From the cell containing the given text, extract its center point as (X, Y) coordinate. 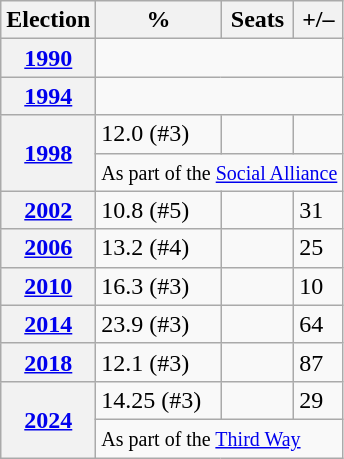
Seats (258, 20)
12.1 (#3) (158, 362)
1998 (48, 153)
10 (318, 286)
13.2 (#4) (158, 248)
As part of the Third Way (220, 438)
64 (318, 324)
2014 (48, 324)
31 (318, 210)
1994 (48, 96)
As part of the Social Alliance (220, 172)
29 (318, 400)
10.8 (#5) (158, 210)
2006 (48, 248)
% (158, 20)
2010 (48, 286)
1990 (48, 58)
16.3 (#3) (158, 286)
Election (48, 20)
14.25 (#3) (158, 400)
12.0 (#3) (158, 134)
2018 (48, 362)
2024 (48, 419)
2002 (48, 210)
87 (318, 362)
23.9 (#3) (158, 324)
25 (318, 248)
+/– (318, 20)
